Return the (x, y) coordinate for the center point of the cell that contains the specified text.  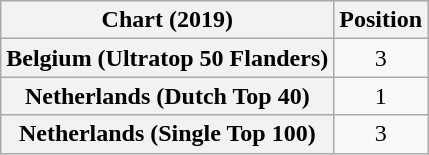
Netherlands (Dutch Top 40) (168, 96)
Chart (2019) (168, 20)
1 (381, 96)
Belgium (Ultratop 50 Flanders) (168, 58)
Netherlands (Single Top 100) (168, 134)
Position (381, 20)
